Locate the cell with the specified text and output its (x, y) center coordinate. 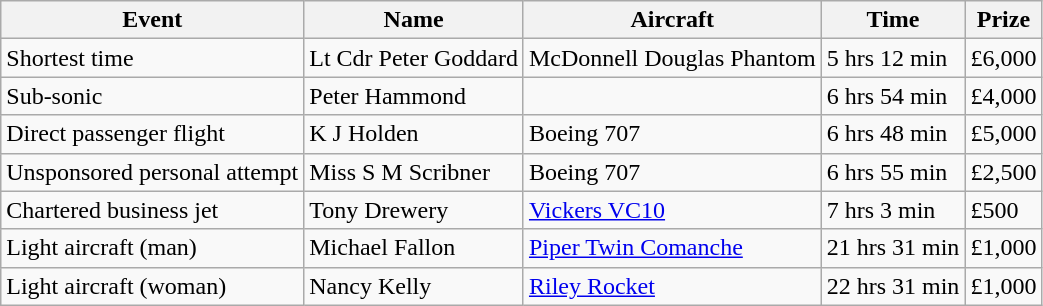
Light aircraft (woman) (152, 286)
Chartered business jet (152, 210)
Sub-sonic (152, 96)
Tony Drewery (414, 210)
6 hrs 48 min (893, 134)
6 hrs 55 min (893, 172)
K J Holden (414, 134)
Peter Hammond (414, 96)
Aircraft (672, 20)
Lt Cdr Peter Goddard (414, 58)
Piper Twin Comanche (672, 248)
Light aircraft (man) (152, 248)
Shortest time (152, 58)
£5,000 (1004, 134)
Name (414, 20)
5 hrs 12 min (893, 58)
£4,000 (1004, 96)
£500 (1004, 210)
Time (893, 20)
Nancy Kelly (414, 286)
Riley Rocket (672, 286)
£2,500 (1004, 172)
Unsponsored personal attempt (152, 172)
Michael Fallon (414, 248)
Vickers VC10 (672, 210)
Miss S M Scribner (414, 172)
21 hrs 31 min (893, 248)
£6,000 (1004, 58)
Event (152, 20)
6 hrs 54 min (893, 96)
McDonnell Douglas Phantom (672, 58)
Direct passenger flight (152, 134)
7 hrs 3 min (893, 210)
Prize (1004, 20)
22 hrs 31 min (893, 286)
